Identify which cell holds the provided text, then report its [x, y] central coordinate. 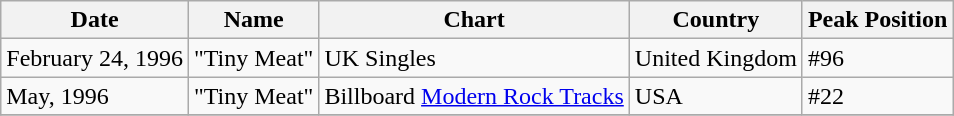
Chart [474, 20]
#22 [877, 96]
#96 [877, 58]
Date [95, 20]
Name [253, 20]
UK Singles [474, 58]
February 24, 1996 [95, 58]
May, 1996 [95, 96]
Billboard Modern Rock Tracks [474, 96]
United Kingdom [716, 58]
Peak Position [877, 20]
USA [716, 96]
Country [716, 20]
